Capture the cell that displays the provided text and extract its [x, y] central coordinate. 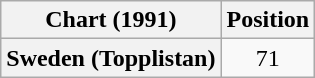
Sweden (Topplistan) [111, 58]
Chart (1991) [111, 20]
71 [268, 58]
Position [268, 20]
